Locate the cell with the specified text and output its [x, y] center coordinate. 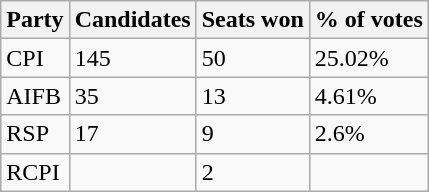
Candidates [132, 20]
17 [132, 134]
Seats won [252, 20]
2 [252, 172]
25.02% [368, 58]
AIFB [35, 96]
Party [35, 20]
RCPI [35, 172]
RSP [35, 134]
50 [252, 58]
CPI [35, 58]
35 [132, 96]
% of votes [368, 20]
4.61% [368, 96]
13 [252, 96]
2.6% [368, 134]
9 [252, 134]
145 [132, 58]
